Capture the cell that displays the provided text and extract its (x, y) central coordinate. 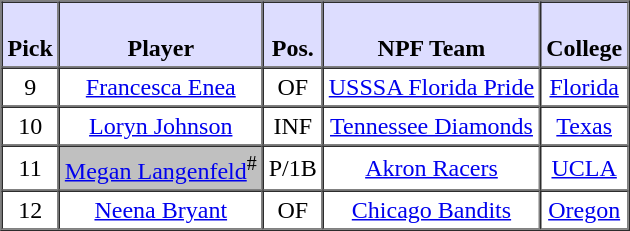
12 (30, 210)
Francesca Enea (161, 88)
Megan Langenfeld# (161, 168)
P/1B (293, 168)
Oregon (584, 210)
Chicago Bandits (432, 210)
Akron Racers (432, 168)
Tennessee Diamonds (432, 126)
Neena Bryant (161, 210)
11 (30, 168)
Pick (30, 35)
USSSA Florida Pride (432, 88)
Pos. (293, 35)
Texas (584, 126)
Player (161, 35)
9 (30, 88)
Loryn Johnson (161, 126)
Florida (584, 88)
College (584, 35)
10 (30, 126)
INF (293, 126)
UCLA (584, 168)
NPF Team (432, 35)
